Identify which cell holds the provided text, then report its (x, y) central coordinate. 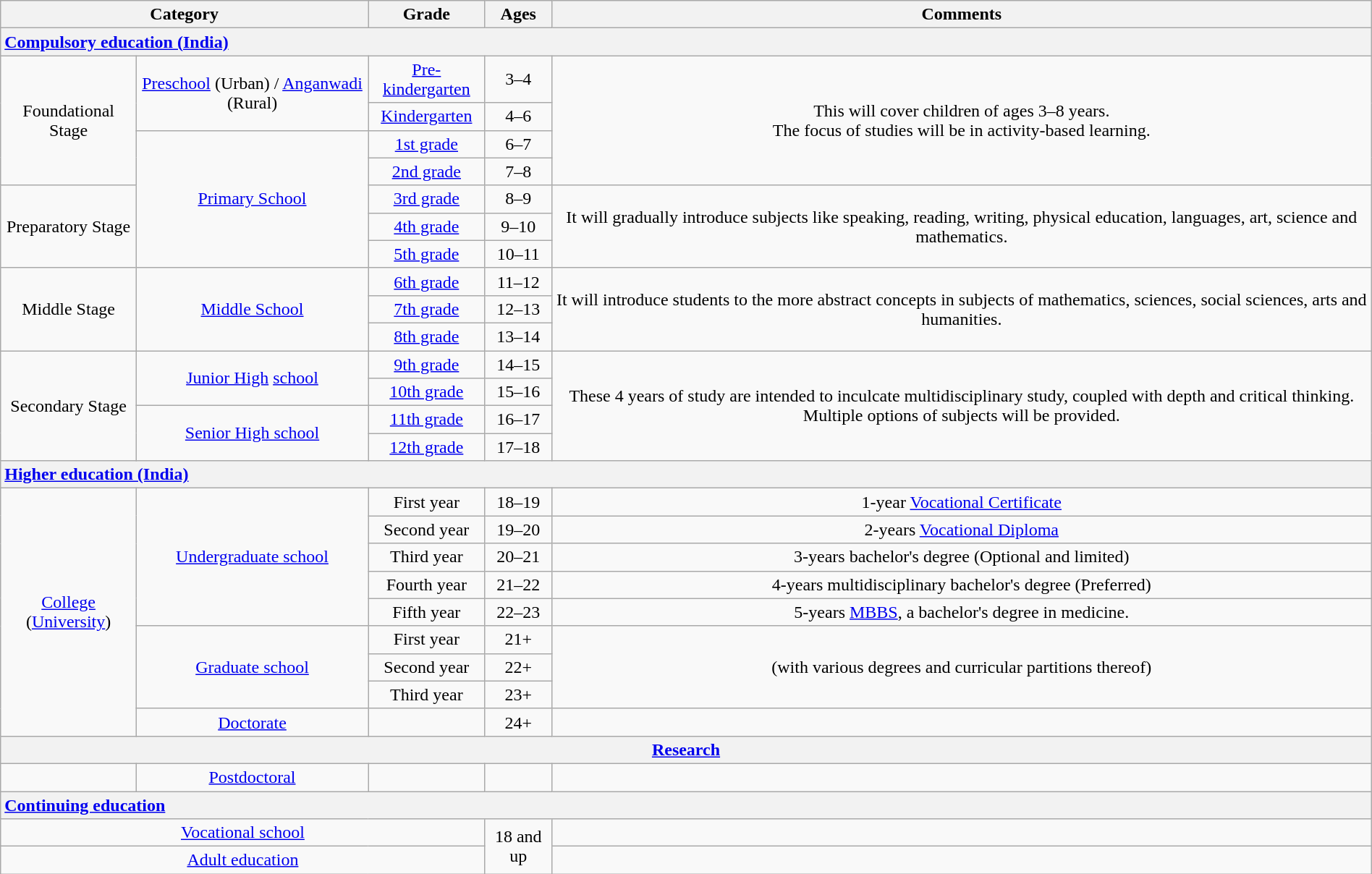
Undergraduate school (252, 557)
18 and up (518, 847)
It will introduce students to the more abstract concepts in subjects of mathematics, sciences, social sciences, arts and humanities. (961, 309)
1-year Vocational Certificate (961, 502)
Graduate school (252, 667)
Senior High school (252, 433)
Category (185, 14)
Continuing education (686, 805)
Adult education (243, 860)
Preschool (Urban) / Anganwadi (Rural) (252, 93)
15–16 (518, 392)
Middle School (252, 309)
9th grade (427, 364)
Middle Stage (69, 309)
2-years Vocational Diploma (961, 530)
3–4 (518, 80)
College (University) (69, 612)
Research (686, 750)
4-years multidisciplinary bachelor's degree (Preferred) (961, 585)
Comments (961, 14)
This will cover children of ages 3–8 years.The focus of studies will be in activity-based learning. (961, 120)
20–21 (518, 557)
Junior High school (252, 378)
Postdoctoral (252, 777)
8–9 (518, 199)
10–11 (518, 254)
Doctorate (252, 722)
5th grade (427, 254)
17–18 (518, 447)
Vocational school (243, 833)
Kindergarten (427, 116)
22+ (518, 667)
2nd grade (427, 171)
Primary School (252, 199)
Higher education (India) (686, 475)
Secondary Stage (69, 405)
Compulsory education (India) (686, 42)
14–15 (518, 364)
6–7 (518, 144)
3rd grade (427, 199)
19–20 (518, 530)
Pre-kindergarten (427, 80)
Fourth year (427, 585)
It will gradually introduce subjects like speaking, reading, writing, physical education, languages, art, science and mathematics. (961, 226)
7–8 (518, 171)
4th grade (427, 226)
1st grade (427, 144)
8th grade (427, 336)
10th grade (427, 392)
21+ (518, 640)
13–14 (518, 336)
22–23 (518, 612)
12–13 (518, 309)
24+ (518, 722)
11th grade (427, 420)
11–12 (518, 281)
7th grade (427, 309)
5-years MBBS, a bachelor's degree in medicine. (961, 612)
(with various degrees and curricular partitions thereof) (961, 667)
3-years bachelor's degree (Optional and limited) (961, 557)
Preparatory Stage (69, 226)
4–6 (518, 116)
Ages (518, 14)
12th grade (427, 447)
Fifth year (427, 612)
16–17 (518, 420)
23+ (518, 695)
Grade (427, 14)
6th grade (427, 281)
18–19 (518, 502)
9–10 (518, 226)
21–22 (518, 585)
Foundational Stage (69, 120)
